Find where the given text appears and provide that cell's center as [X, Y] coordinate. 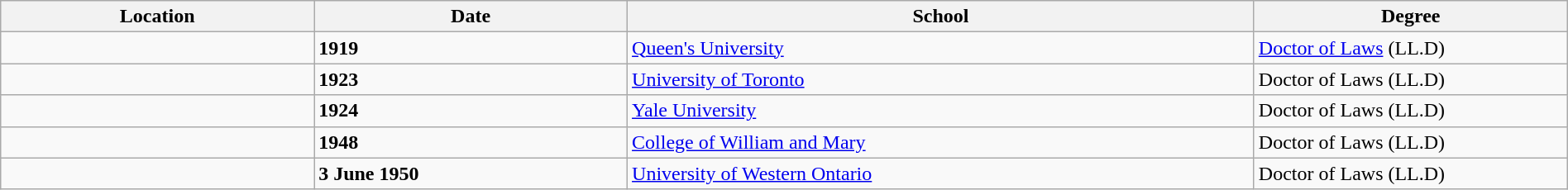
1924 [471, 111]
College of William and Mary [941, 142]
Date [471, 17]
1923 [471, 79]
Queen's University [941, 48]
School [941, 17]
Location [157, 17]
University of Toronto [941, 79]
1948 [471, 142]
3 June 1950 [471, 173]
Yale University [941, 111]
University of Western Ontario [941, 173]
Degree [1411, 17]
1919 [471, 48]
